Determine the (X, Y) coordinate at the center of the cell enclosing the given text.  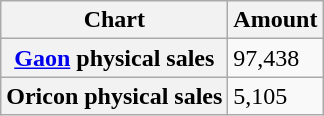
5,105 (276, 96)
Gaon physical sales (114, 58)
Amount (276, 20)
Chart (114, 20)
Oricon physical sales (114, 96)
97,438 (276, 58)
